Return [x, y] of the center of cell containing provided text 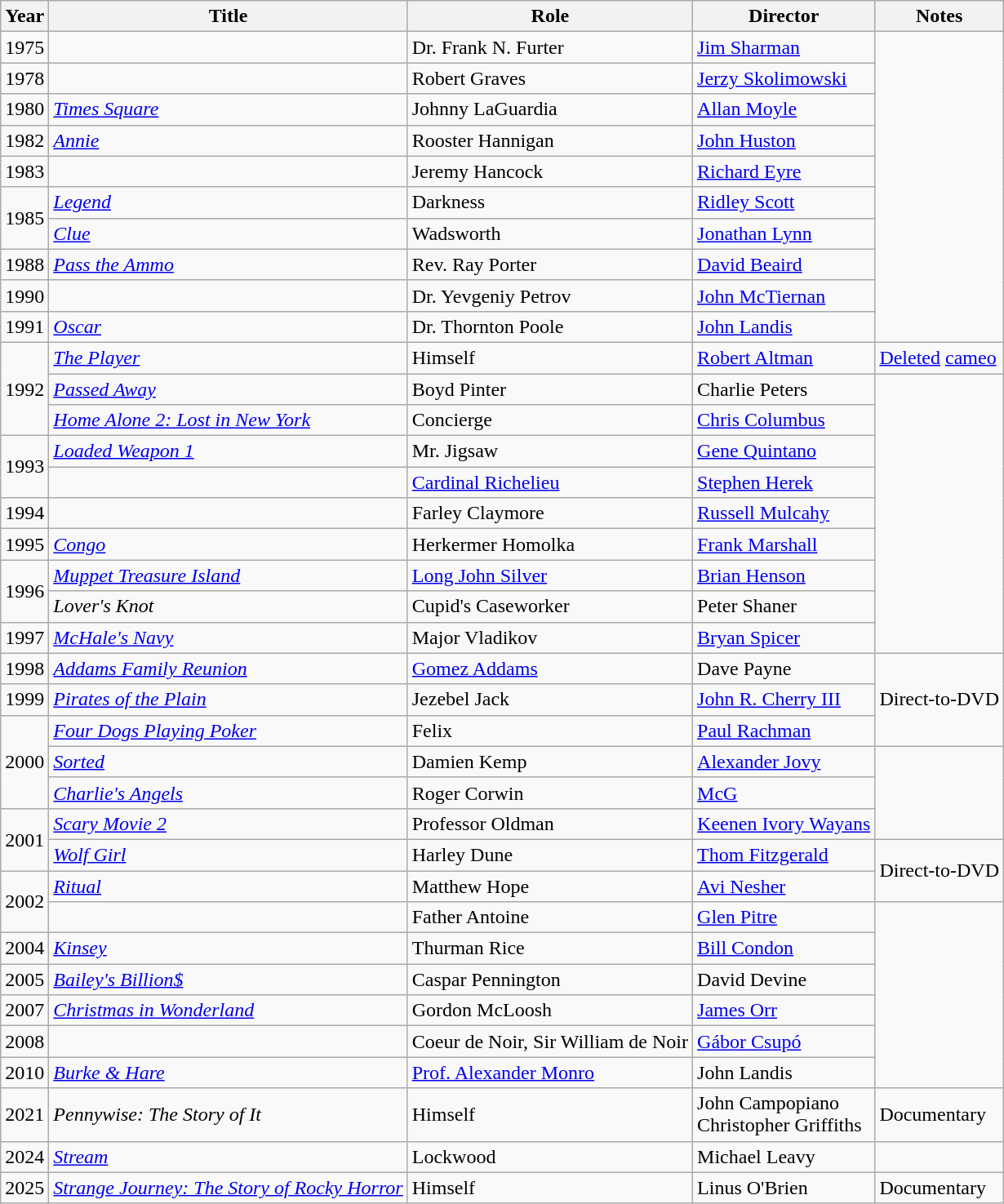
Stephen Herek [784, 482]
Prof. Alexander Monro [550, 1073]
David Devine [784, 980]
Robert Graves [550, 78]
Jeremy Hancock [550, 171]
Dr. Thornton Poole [550, 327]
John CampopianoChristopher Griffiths [784, 1115]
1983 [24, 171]
Allan Moyle [784, 109]
The Player [229, 358]
1997 [24, 638]
1978 [24, 78]
1999 [24, 700]
2021 [24, 1115]
Four Dogs Playing Poker [229, 731]
Lockwood [550, 1157]
Role [550, 16]
Oscar [229, 327]
Gordon McLoosh [550, 1011]
Chris Columbus [784, 420]
Addams Family Reunion [229, 669]
Major Vladikov [550, 638]
Coeur de Noir, Sir William de Noir [550, 1042]
Wadsworth [550, 233]
Caspar Pennington [550, 980]
2005 [24, 980]
Roger Corwin [550, 793]
Richard Eyre [784, 171]
Harley Dune [550, 855]
2025 [24, 1188]
Notes [940, 16]
2004 [24, 949]
James Orr [784, 1011]
Michael Leavy [784, 1157]
Darkness [550, 202]
Title [229, 16]
Thom Fitzgerald [784, 855]
Clue [229, 233]
David Beaird [784, 264]
Stream [229, 1157]
Jezebel Jack [550, 700]
Wolf Girl [229, 855]
Rooster Hannigan [550, 140]
Pirates of the Plain [229, 700]
Robert Altman [784, 358]
Dr. Frank N. Furter [550, 47]
1991 [24, 327]
John R. Cherry III [784, 700]
Alexander Jovy [784, 762]
John Huston [784, 140]
Farley Claymore [550, 513]
Jerzy Skolimowski [784, 78]
Annie [229, 140]
Director [784, 16]
Gene Quintano [784, 451]
Congo [229, 544]
Cardinal Richelieu [550, 482]
Keenen Ivory Wayans [784, 824]
Gomez Addams [550, 669]
Scary Movie 2 [229, 824]
1998 [24, 669]
Times Square [229, 109]
Bryan Spicer [784, 638]
Lover's Knot [229, 606]
Charlie's Angels [229, 793]
Peter Shaner [784, 606]
2024 [24, 1157]
1982 [24, 140]
Bailey's Billion$ [229, 980]
1990 [24, 295]
Pennywise: The Story of It [229, 1115]
Charlie Peters [784, 389]
Russell Mulcahy [784, 513]
Dr. Yevgeniy Petrov [550, 295]
2007 [24, 1011]
Ritual [229, 886]
McG [784, 793]
Gábor Csupó [784, 1042]
Damien Kemp [550, 762]
1996 [24, 591]
Paul Rachman [784, 731]
Burke & Hare [229, 1073]
Jonathan Lynn [784, 233]
Kinsey [229, 949]
2001 [24, 839]
Loaded Weapon 1 [229, 451]
Sorted [229, 762]
1975 [24, 47]
Concierge [550, 420]
1988 [24, 264]
Ridley Scott [784, 202]
Deleted cameo [940, 358]
Cupid's Caseworker [550, 606]
Year [24, 16]
Jim Sharman [784, 47]
McHale's Navy [229, 638]
2010 [24, 1073]
Brian Henson [784, 575]
Pass the Ammo [229, 264]
Johnny LaGuardia [550, 109]
Rev. Ray Porter [550, 264]
Strange Journey: The Story of Rocky Horror [229, 1188]
Mr. Jigsaw [550, 451]
1985 [24, 218]
Father Antoine [550, 917]
Muppet Treasure Island [229, 575]
John McTiernan [784, 295]
Boyd Pinter [550, 389]
2008 [24, 1042]
Glen Pitre [784, 917]
1992 [24, 389]
Thurman Rice [550, 949]
1993 [24, 467]
Frank Marshall [784, 544]
Linus O'Brien [784, 1188]
1980 [24, 109]
Legend [229, 202]
2000 [24, 762]
Bill Condon [784, 949]
Matthew Hope [550, 886]
Felix [550, 731]
Avi Nesher [784, 886]
2002 [24, 901]
Herkermer Homolka [550, 544]
Professor Oldman [550, 824]
Christmas in Wonderland [229, 1011]
Passed Away [229, 389]
1995 [24, 544]
Dave Payne [784, 669]
Long John Silver [550, 575]
1994 [24, 513]
Home Alone 2: Lost in New York [229, 420]
